Return the (x, y) coordinate for the center point of the cell that contains the specified text.  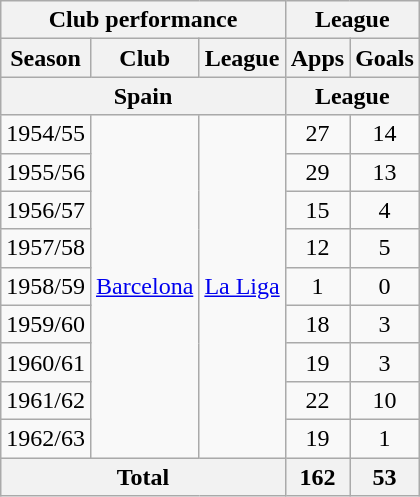
1959/60 (46, 324)
La Liga (242, 286)
22 (317, 400)
1957/58 (46, 248)
Season (46, 58)
Apps (317, 58)
Spain (143, 96)
53 (385, 477)
4 (385, 210)
1954/55 (46, 134)
Goals (385, 58)
1955/56 (46, 172)
1958/59 (46, 286)
27 (317, 134)
13 (385, 172)
Barcelona (144, 286)
Total (143, 477)
29 (317, 172)
1961/62 (46, 400)
Club (144, 58)
1956/57 (46, 210)
0 (385, 286)
14 (385, 134)
12 (317, 248)
162 (317, 477)
Club performance (143, 20)
10 (385, 400)
1962/63 (46, 438)
18 (317, 324)
1960/61 (46, 362)
5 (385, 248)
15 (317, 210)
